Find where the given text appears and provide that cell's center as (x, y) coordinate. 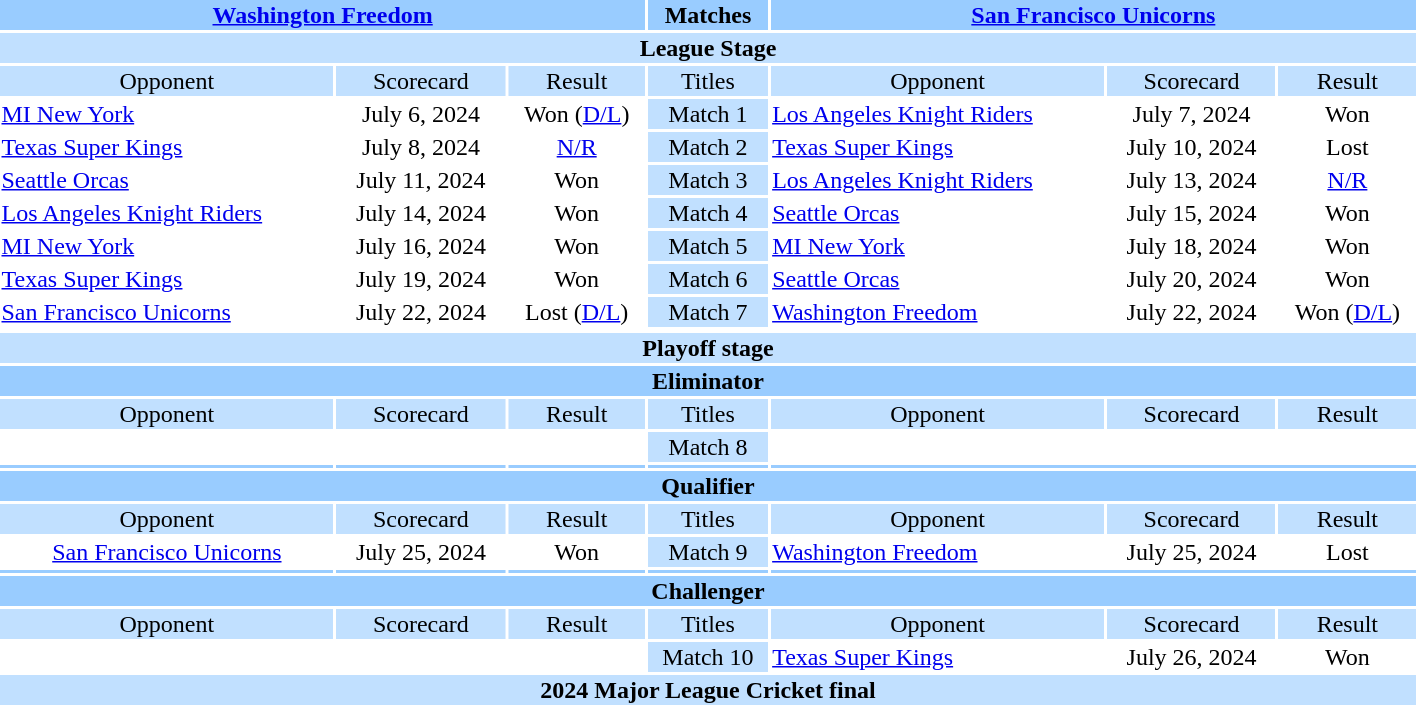
Match 7 (708, 312)
July 7, 2024 (1191, 114)
July 11, 2024 (421, 180)
July 8, 2024 (421, 147)
League Stage (708, 48)
July 14, 2024 (421, 213)
July 19, 2024 (421, 279)
July 16, 2024 (421, 246)
Match 3 (708, 180)
Match 5 (708, 246)
July 6, 2024 (421, 114)
Match 4 (708, 213)
Match 9 (708, 552)
July 15, 2024 (1191, 213)
July 18, 2024 (1191, 246)
Qualifier (708, 486)
July 10, 2024 (1191, 147)
Eliminator (708, 381)
Match 6 (708, 279)
2024 Major League Cricket final (708, 690)
Matches (708, 15)
July 26, 2024 (1191, 657)
Challenger (708, 591)
Match 1 (708, 114)
July 20, 2024 (1191, 279)
Lost (D/L) (576, 312)
Match 8 (708, 447)
July 13, 2024 (1191, 180)
Match 2 (708, 147)
Playoff stage (708, 348)
Match 10 (708, 657)
